Return the (x, y) coordinate for the center point of the cell that contains the specified text.  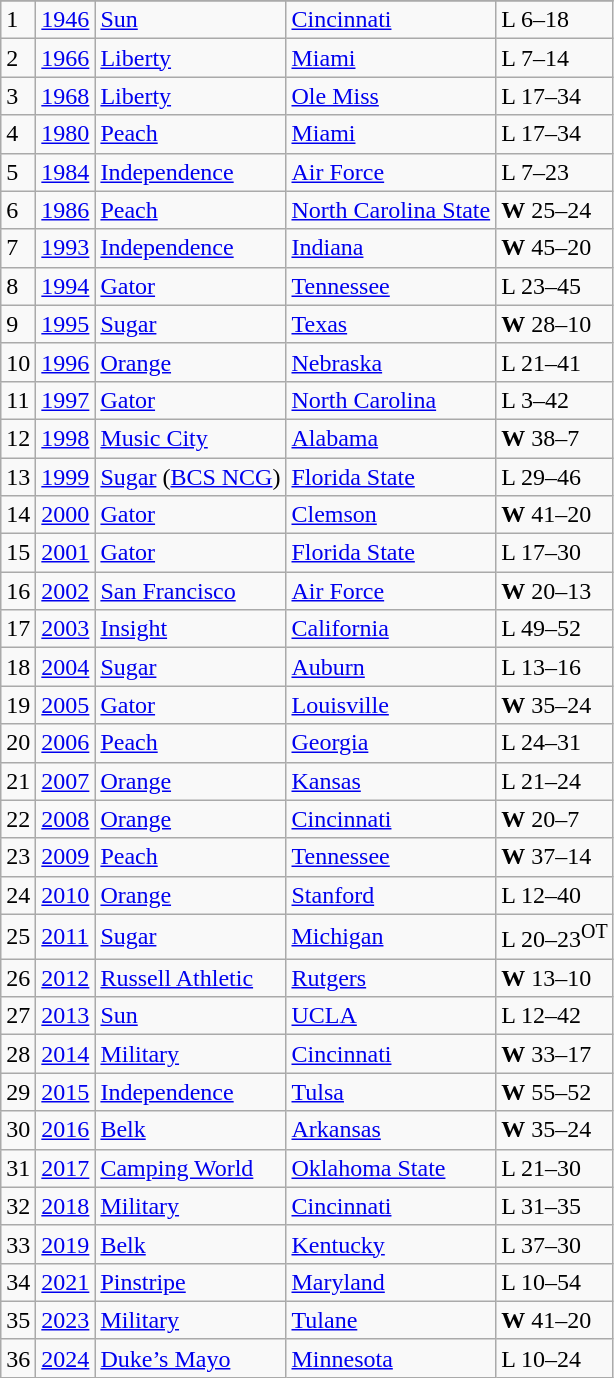
L 6–18 (555, 20)
22 (18, 819)
L 21–30 (555, 1168)
13 (18, 477)
Kansas (391, 781)
L 23–45 (555, 286)
2009 (66, 857)
1966 (66, 58)
28 (18, 1054)
Michigan (391, 936)
1984 (66, 172)
2008 (66, 819)
26 (18, 978)
Pinstripe (190, 1282)
2001 (66, 553)
2007 (66, 781)
Rutgers (391, 978)
Duke’s Mayo (190, 1358)
29 (18, 1092)
L 3–42 (555, 400)
Sugar (BCS NCG) (190, 477)
1995 (66, 324)
Auburn (391, 667)
1999 (66, 477)
4 (18, 134)
L 31–35 (555, 1206)
Tulane (391, 1320)
L 12–42 (555, 1016)
27 (18, 1016)
2015 (66, 1092)
7 (18, 248)
21 (18, 781)
23 (18, 857)
L 10–54 (555, 1282)
Stanford (391, 895)
UCLA (391, 1016)
Music City (190, 438)
5 (18, 172)
W 20–13 (555, 591)
18 (18, 667)
W 55–52 (555, 1092)
L 21–41 (555, 362)
1946 (66, 20)
2006 (66, 743)
L 49–52 (555, 629)
1996 (66, 362)
San Francisco (190, 591)
12 (18, 438)
W 13–10 (555, 978)
1993 (66, 248)
31 (18, 1168)
1980 (66, 134)
9 (18, 324)
17 (18, 629)
Minnesota (391, 1358)
1998 (66, 438)
L 12–40 (555, 895)
L 20–23OT (555, 936)
35 (18, 1320)
Kentucky (391, 1244)
1 (18, 20)
L 17–30 (555, 553)
W 45–20 (555, 248)
2021 (66, 1282)
24 (18, 895)
Nebraska (391, 362)
W 20–7 (555, 819)
L 10–24 (555, 1358)
Camping World (190, 1168)
Ole Miss (391, 96)
15 (18, 553)
19 (18, 705)
2011 (66, 936)
North Carolina State (391, 210)
8 (18, 286)
2014 (66, 1054)
30 (18, 1130)
3 (18, 96)
36 (18, 1358)
33 (18, 1244)
W 38–7 (555, 438)
2013 (66, 1016)
W 37–14 (555, 857)
2000 (66, 515)
2010 (66, 895)
Russell Athletic (190, 978)
2024 (66, 1358)
2016 (66, 1130)
2004 (66, 667)
1997 (66, 400)
Tulsa (391, 1092)
L 7–23 (555, 172)
L 29–46 (555, 477)
32 (18, 1206)
L 13–16 (555, 667)
L 7–14 (555, 58)
Texas (391, 324)
10 (18, 362)
W 25–24 (555, 210)
16 (18, 591)
Insight (190, 629)
2012 (66, 978)
1986 (66, 210)
2003 (66, 629)
Clemson (391, 515)
Indiana (391, 248)
25 (18, 936)
Oklahoma State (391, 1168)
L 24–31 (555, 743)
2 (18, 58)
2018 (66, 1206)
11 (18, 400)
North Carolina (391, 400)
Georgia (391, 743)
Alabama (391, 438)
2023 (66, 1320)
34 (18, 1282)
W 28–10 (555, 324)
W 33–17 (555, 1054)
2019 (66, 1244)
1968 (66, 96)
Maryland (391, 1282)
L 37–30 (555, 1244)
6 (18, 210)
Arkansas (391, 1130)
L 21–24 (555, 781)
California (391, 629)
20 (18, 743)
2002 (66, 591)
2005 (66, 705)
1994 (66, 286)
Louisville (391, 705)
14 (18, 515)
2017 (66, 1168)
